Return [x, y] of the center of cell containing provided text 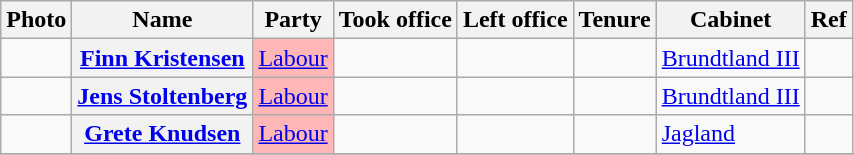
Jagland [730, 134]
Cabinet [730, 20]
Took office [395, 20]
Left office [515, 20]
Photo [36, 20]
Finn Kristensen [162, 58]
Name [162, 20]
Grete Knudsen [162, 134]
Tenure [614, 20]
Ref [828, 20]
Jens Stoltenberg [162, 96]
Party [293, 20]
